Find where the given text appears and provide that cell's center as [x, y] coordinate. 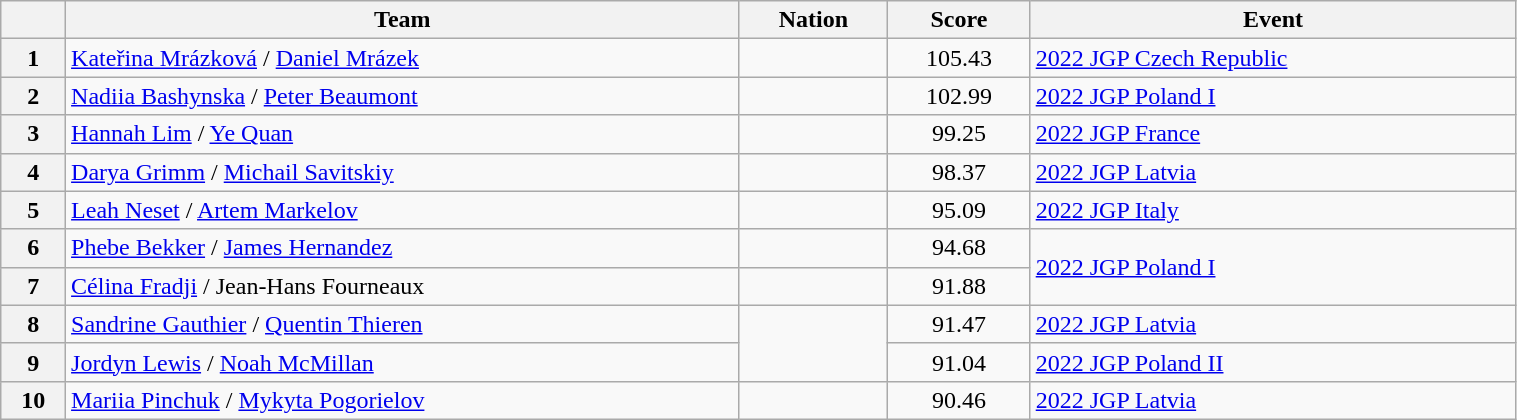
2 [34, 96]
9 [34, 362]
91.47 [959, 324]
102.99 [959, 96]
2022 JGP Czech Republic [1273, 58]
2022 JGP France [1273, 134]
Hannah Lim / Ye Quan [403, 134]
Team [403, 20]
105.43 [959, 58]
2022 JGP Poland II [1273, 362]
7 [34, 286]
90.46 [959, 400]
3 [34, 134]
95.09 [959, 210]
4 [34, 172]
91.04 [959, 362]
Darya Grimm / Michail Savitskiy [403, 172]
Jordyn Lewis / Noah McMillan [403, 362]
2022 JGP Italy [1273, 210]
Score [959, 20]
8 [34, 324]
Phebe Bekker / James Hernandez [403, 248]
98.37 [959, 172]
Mariia Pinchuk / Mykyta Pogorielov [403, 400]
Célina Fradji / Jean-Hans Fourneaux [403, 286]
Leah Neset / Artem Markelov [403, 210]
Nadiia Bashynska / Peter Beaumont [403, 96]
1 [34, 58]
Sandrine Gauthier / Quentin Thieren [403, 324]
10 [34, 400]
5 [34, 210]
99.25 [959, 134]
Nation [814, 20]
6 [34, 248]
Kateřina Mrázková / Daniel Mrázek [403, 58]
Event [1273, 20]
94.68 [959, 248]
91.88 [959, 286]
